Return [X, Y] of the center of cell containing provided text 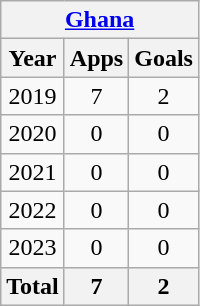
2019 [33, 96]
2020 [33, 134]
Apps [96, 58]
Goals [164, 58]
Year [33, 58]
2022 [33, 210]
Ghana [100, 20]
2021 [33, 172]
Total [33, 286]
2023 [33, 248]
